Search for the cell housing the specified text and yield its [x, y] center coordinate. 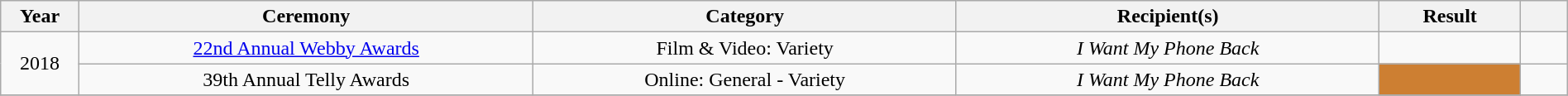
Online: General - Variety [745, 79]
Category [745, 17]
Film & Video: Variety [745, 48]
Result [1450, 17]
Recipient(s) [1168, 17]
22nd Annual Webby Awards [306, 48]
Year [40, 17]
2018 [40, 64]
39th Annual Telly Awards [306, 79]
Ceremony [306, 17]
